Provide the [X, Y] coordinate of the cell's center where the given text is located.  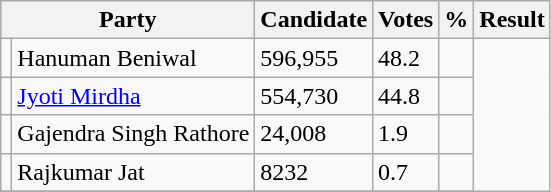
Hanuman Beniwal [134, 58]
0.7 [406, 172]
Gajendra Singh Rathore [134, 134]
Result [512, 20]
596,955 [314, 58]
48.2 [406, 58]
% [456, 20]
Candidate [314, 20]
554,730 [314, 96]
Party [128, 20]
1.9 [406, 134]
Votes [406, 20]
24,008 [314, 134]
8232 [314, 172]
44.8 [406, 96]
Jyoti Mirdha [134, 96]
Rajkumar Jat [134, 172]
